Extract the (X, Y) coordinate from the center of the cell holding the provided text.  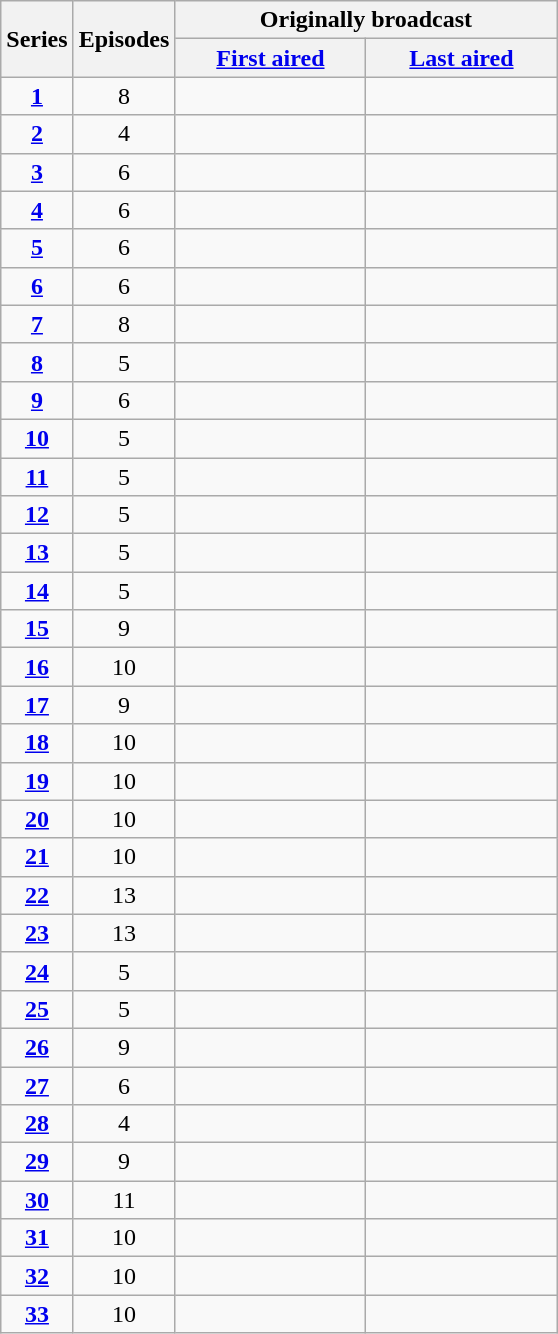
21 (37, 857)
Last aired (462, 58)
23 (37, 933)
31 (37, 1238)
24 (37, 971)
1 (37, 96)
25 (37, 1009)
17 (37, 705)
33 (37, 1314)
2 (37, 134)
20 (37, 819)
19 (37, 781)
32 (37, 1276)
Episodes (124, 39)
7 (37, 324)
16 (37, 667)
First aired (270, 58)
18 (37, 743)
3 (37, 172)
30 (37, 1200)
14 (37, 591)
Series (37, 39)
Originally broadcast (366, 20)
28 (37, 1124)
26 (37, 1047)
15 (37, 629)
12 (37, 515)
27 (37, 1085)
22 (37, 895)
29 (37, 1162)
